Scan for the cell matching the given text and deliver its [X, Y] coordinate at center. 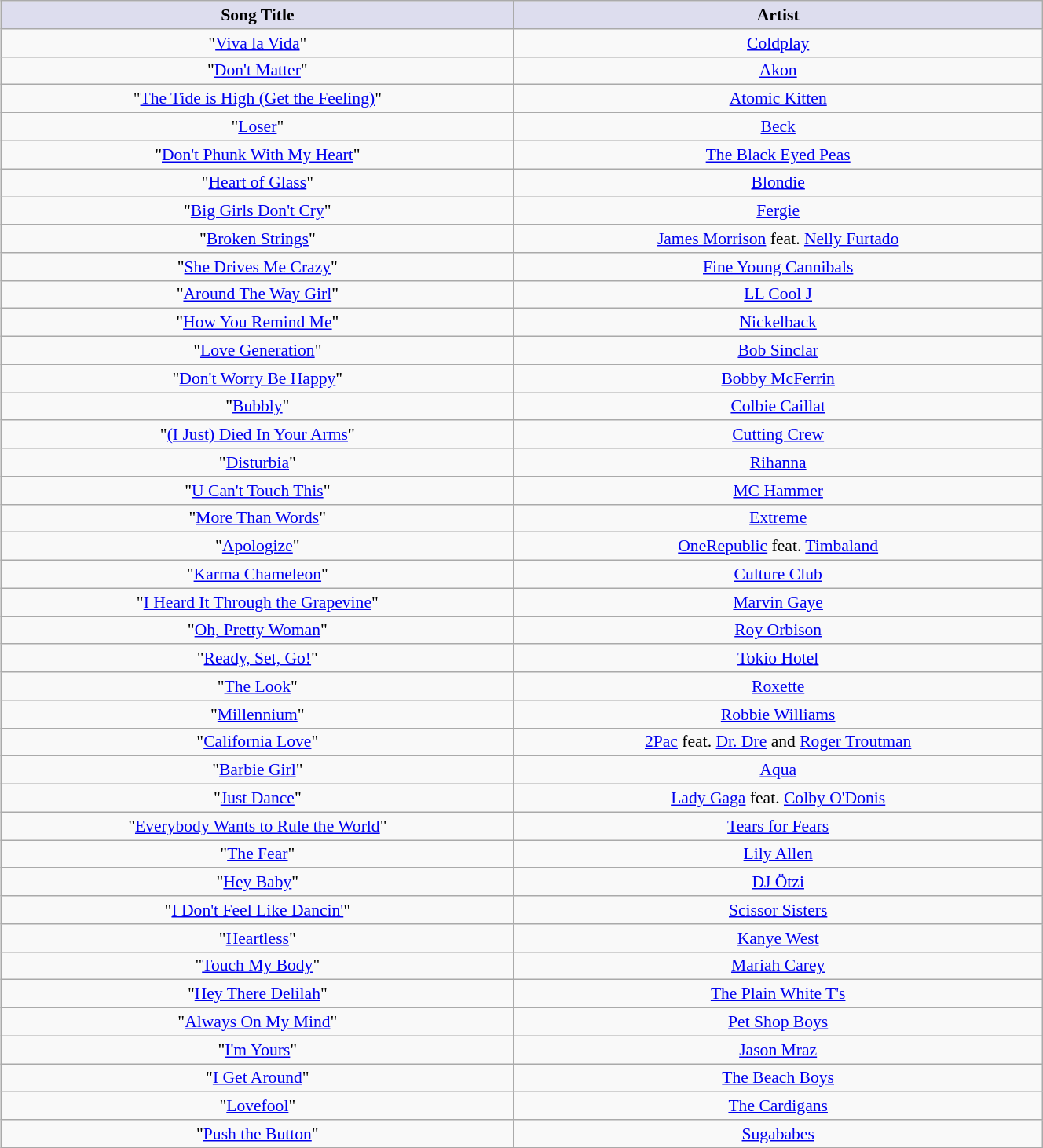
Blondie [778, 182]
"Lovefool" [258, 1106]
Aqua [778, 770]
"How You Remind Me" [258, 323]
"Just Dance" [258, 798]
Rihanna [778, 462]
Tears for Fears [778, 826]
"Don't Worry Be Happy" [258, 378]
Akon [778, 71]
"Barbie Girl" [258, 770]
"I Heard It Through the Grapevine" [258, 602]
DJ Ötzi [778, 882]
Bobby McFerrin [778, 378]
"California Love" [258, 742]
"Around The Way Girl" [258, 294]
Colbie Caillat [778, 407]
"Everybody Wants to Rule the World" [258, 826]
"Push the Button" [258, 1134]
Roy Orbison [778, 630]
"Heartless" [258, 938]
"Loser" [258, 126]
"Hey There Delilah" [258, 994]
Beck [778, 126]
"Big Girls Don't Cry" [258, 210]
The Cardigans [778, 1106]
OneRepublic feat. Timbaland [778, 547]
"Touch My Body" [258, 966]
Tokio Hotel [778, 658]
Extreme [778, 518]
"Oh, Pretty Woman" [258, 630]
Song Title [258, 15]
Pet Shop Boys [778, 1022]
Culture Club [778, 574]
"Broken Strings" [258, 239]
Roxette [778, 686]
"The Fear" [258, 854]
"The Tide is High (Get the Feeling)" [258, 99]
2Pac feat. Dr. Dre and Roger Troutman [778, 742]
Sugababes [778, 1134]
"She Drives Me Crazy" [258, 266]
Lady Gaga feat. Colby O'Donis [778, 798]
"Viva la Vida" [258, 42]
Atomic Kitten [778, 99]
Kanye West [778, 938]
"I'm Yours" [258, 1050]
"Disturbia" [258, 462]
"Don't Phunk With My Heart" [258, 155]
James Morrison feat. Nelly Furtado [778, 239]
"U Can't Touch This" [258, 490]
"I Don't Feel Like Dancin'" [258, 910]
Fine Young Cannibals [778, 266]
Coldplay [778, 42]
Jason Mraz [778, 1050]
"I Get Around" [258, 1077]
"Ready, Set, Go!" [258, 658]
"More Than Words" [258, 518]
"(I Just) Died In Your Arms" [258, 434]
Bob Sinclar [778, 350]
Cutting Crew [778, 434]
The Beach Boys [778, 1077]
"Bubbly" [258, 407]
"Always On My Mind" [258, 1022]
"Millennium" [258, 714]
Scissor Sisters [778, 910]
"The Look" [258, 686]
"Apologize" [258, 547]
Nickelback [778, 323]
Fergie [778, 210]
"Hey Baby" [258, 882]
Lily Allen [778, 854]
"Karma Chameleon" [258, 574]
LL Cool J [778, 294]
"Don't Matter" [258, 71]
Robbie Williams [778, 714]
Mariah Carey [778, 966]
"Love Generation" [258, 350]
MC Hammer [778, 490]
Artist [778, 15]
The Black Eyed Peas [778, 155]
The Plain White T's [778, 994]
"Heart of Glass" [258, 182]
Marvin Gaye [778, 602]
